Pinpoint the cell where the given text exists, returning its (x, y) midpoint coordinate. 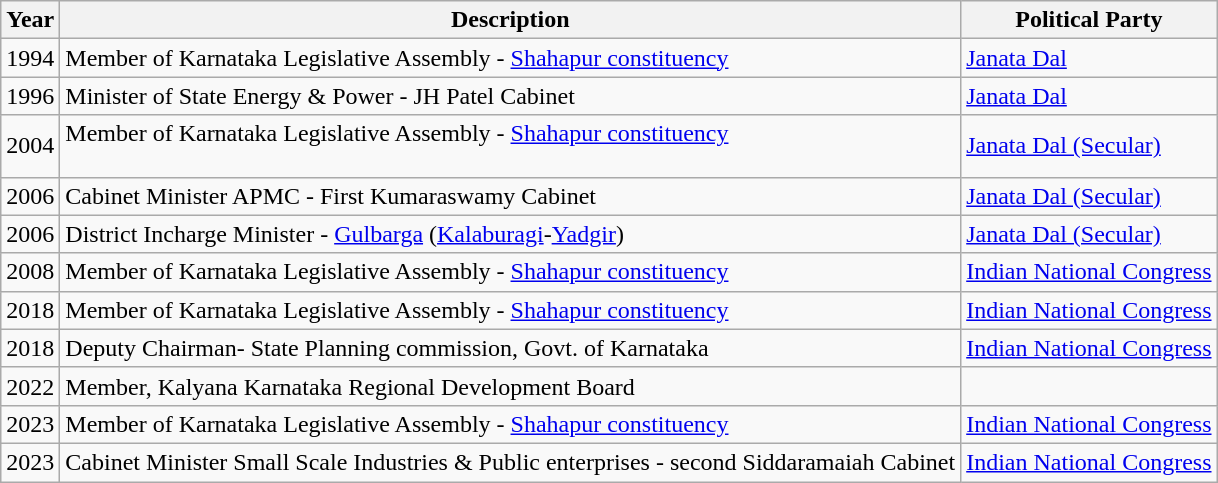
1994 (30, 58)
Minister of State Energy & Power - JH Patel Cabinet (510, 96)
Member, Kalyana Karnataka Regional Development Board (510, 386)
Deputy Chairman- State Planning commission, Govt. of Karnataka (510, 348)
Description (510, 20)
Year (30, 20)
Cabinet Minister APMC - First Kumaraswamy Cabinet (510, 196)
2008 (30, 272)
2004 (30, 146)
Political Party (1089, 20)
2022 (30, 386)
District Incharge Minister - Gulbarga (Kalaburagi-Yadgir) (510, 234)
Cabinet Minister Small Scale Industries & Public enterprises - second Siddaramaiah Cabinet (510, 462)
1996 (30, 96)
